Return [X, Y] of the center of cell containing provided text 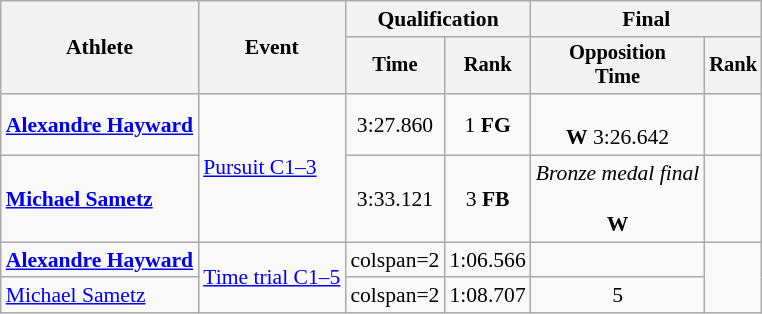
Time trial C1–5 [272, 278]
1 FG [487, 124]
Time [394, 66]
OppositionTime [618, 66]
Bronze medal finalW [618, 200]
Event [272, 48]
3:33.121 [394, 200]
Athlete [100, 48]
1:06.566 [487, 260]
Pursuit C1–3 [272, 168]
W 3:26.642 [618, 124]
5 [618, 296]
3 FB [487, 200]
3:27.860 [394, 124]
Qualification [438, 19]
1:08.707 [487, 296]
Final [646, 19]
